Determine the (x, y) coordinate at the center of the cell enclosing the given text.  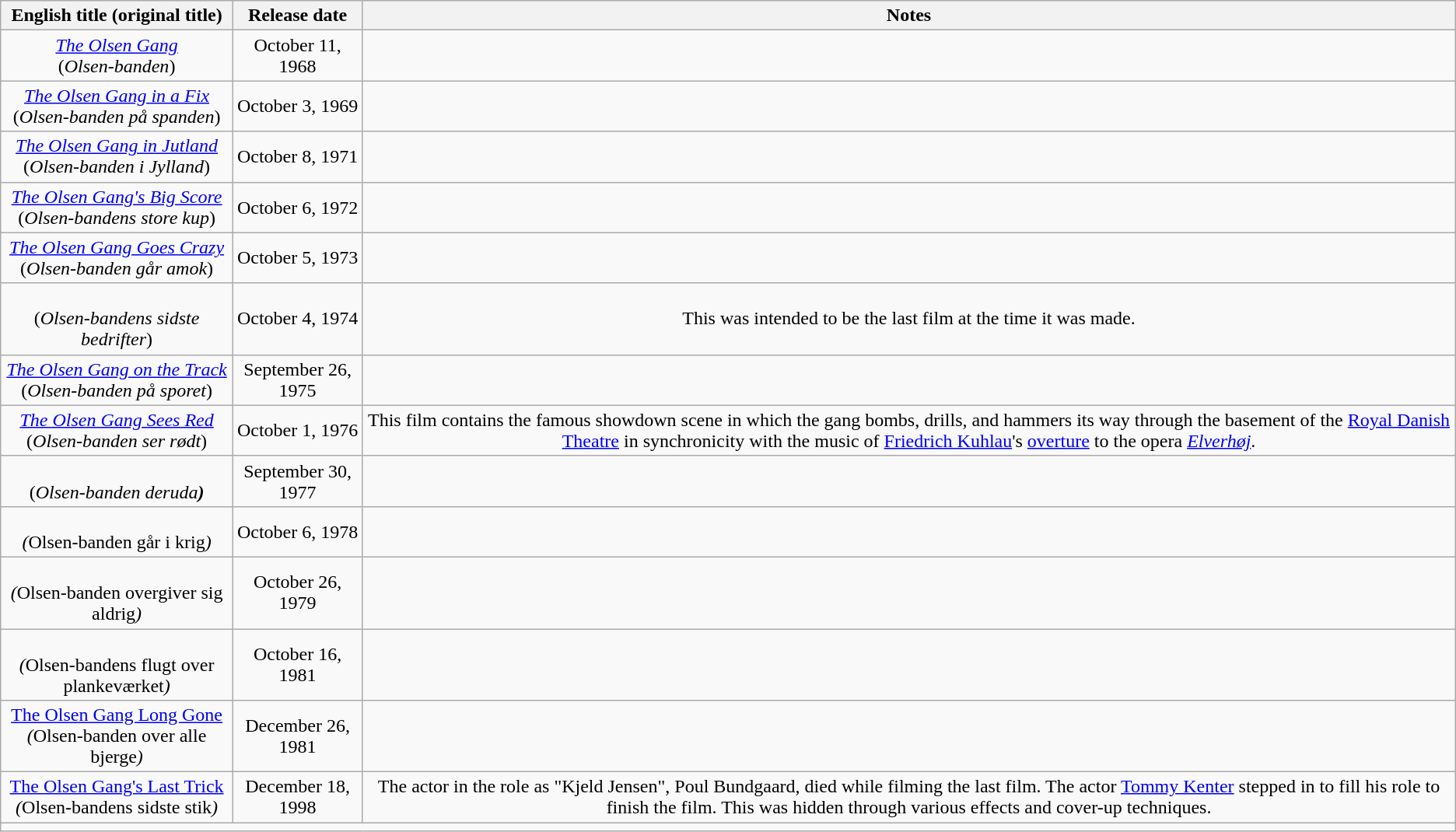
(Olsen-banden overgiver sig aldrig) (117, 593)
Notes (908, 16)
(Olsen-banden går i krig) (117, 532)
September 26, 1975 (297, 379)
October 3, 1969 (297, 106)
October 11, 1968 (297, 56)
The Olsen Gang Goes Crazy(Olsen-banden går amok) (117, 258)
October 16, 1981 (297, 664)
(Olsen-bandens flugt over plankeværket) (117, 664)
The Olsen Gang(Olsen-banden) (117, 56)
The Olsen Gang in Jutland(Olsen-banden i Jylland) (117, 157)
October 4, 1974 (297, 319)
October 1, 1976 (297, 431)
(Olsen-banden deruda) (117, 481)
The Olsen Gang Sees Red(Olsen-banden ser rødt) (117, 431)
December 18, 1998 (297, 798)
The Olsen Gang's Last Trick(Olsen-bandens sidste stik) (117, 798)
This was intended to be the last film at the time it was made. (908, 319)
October 6, 1978 (297, 532)
(Olsen-bandens sidste bedrifter) (117, 319)
October 6, 1972 (297, 207)
The Olsen Gang's Big Score(Olsen-bandens store kup) (117, 207)
English title (original title) (117, 16)
December 26, 1981 (297, 736)
October 26, 1979 (297, 593)
October 8, 1971 (297, 157)
Release date (297, 16)
September 30, 1977 (297, 481)
The Olsen Gang in a Fix(Olsen-banden på spanden) (117, 106)
The Olsen Gang Long Gone(Olsen-banden over alle bjerge) (117, 736)
The Olsen Gang on the Track(Olsen-banden på sporet) (117, 379)
October 5, 1973 (297, 258)
